Output the [x, y] coordinate of the center of the cell containing the given text.  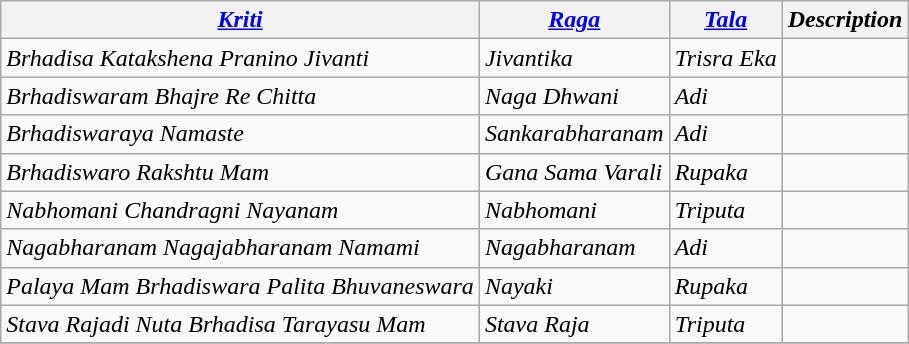
Naga Dhwani [574, 96]
Tala [726, 20]
Brhadiswaram Bhajre Re Chitta [240, 96]
Nayaki [574, 286]
Brhadiswaraya Namaste [240, 134]
Stava Rajadi Nuta Brhadisa Tarayasu Mam [240, 324]
Brhadisa Katakshena Pranino Jivanti [240, 58]
Nabhomani [574, 210]
Stava Raja [574, 324]
Nabhomani Chandragni Nayanam [240, 210]
Sankarabharanam [574, 134]
Brhadiswaro Rakshtu Mam [240, 172]
Raga [574, 20]
Palaya Mam Brhadiswara Palita Bhuvaneswara [240, 286]
Trisra Eka [726, 58]
Description [845, 20]
Jivantika [574, 58]
Gana Sama Varali [574, 172]
Nagabharanam [574, 248]
Kriti [240, 20]
Nagabharanam Nagajabharanam Namami [240, 248]
